Locate the cell with the specified text and output its (X, Y) center coordinate. 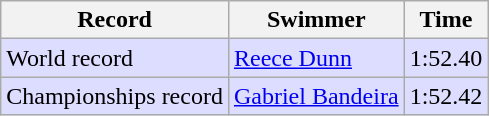
Gabriel Bandeira (316, 96)
Swimmer (316, 20)
Championships record (115, 96)
1:52.40 (446, 58)
Record (115, 20)
Reece Dunn (316, 58)
1:52.42 (446, 96)
World record (115, 58)
Time (446, 20)
